For the text-containing cell, return its midpoint in [X, Y] coordinate format. 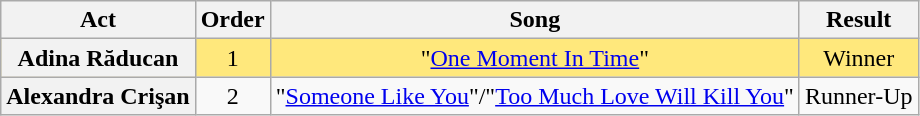
"Someone Like You"/"Too Much Love Will Kill You" [534, 96]
Order [232, 20]
Adina Răducan [98, 58]
"One Moment In Time" [534, 58]
Song [534, 20]
Act [98, 20]
2 [232, 96]
Runner-Up [858, 96]
Alexandra Crişan [98, 96]
Result [858, 20]
Winner [858, 58]
1 [232, 58]
